Identify which cell holds the provided text, then report its (x, y) central coordinate. 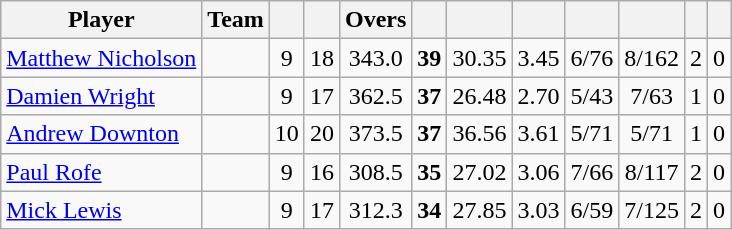
343.0 (375, 58)
Paul Rofe (102, 172)
8/117 (652, 172)
7/66 (592, 172)
3.06 (538, 172)
Matthew Nicholson (102, 58)
8/162 (652, 58)
3.45 (538, 58)
18 (322, 58)
27.85 (480, 210)
39 (430, 58)
34 (430, 210)
30.35 (480, 58)
Overs (375, 20)
373.5 (375, 134)
7/63 (652, 96)
Team (236, 20)
7/125 (652, 210)
Andrew Downton (102, 134)
27.02 (480, 172)
312.3 (375, 210)
6/76 (592, 58)
Damien Wright (102, 96)
26.48 (480, 96)
362.5 (375, 96)
2.70 (538, 96)
35 (430, 172)
3.03 (538, 210)
3.61 (538, 134)
36.56 (480, 134)
Mick Lewis (102, 210)
Player (102, 20)
5/43 (592, 96)
6/59 (592, 210)
10 (286, 134)
16 (322, 172)
20 (322, 134)
308.5 (375, 172)
